Extract the [x, y] coordinate from the center of the cell holding the provided text.  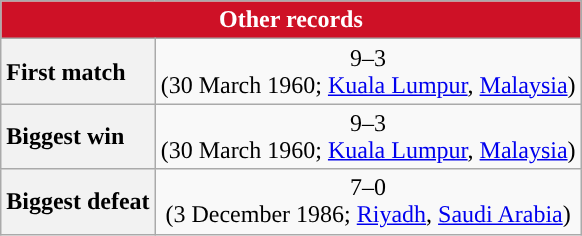
Other records [291, 20]
Biggest defeat [78, 202]
7–0 (3 December 1986; Riyadh, Saudi Arabia) [368, 202]
Biggest win [78, 136]
First match [78, 72]
